Identify which cell holds the provided text, then report its [x, y] central coordinate. 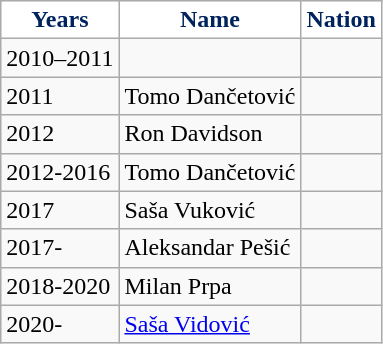
2020- [60, 324]
2011 [60, 96]
Name [210, 20]
2012-2016 [60, 172]
Saša Vuković [210, 210]
2018-2020 [60, 286]
2012 [60, 134]
2010–2011 [60, 58]
Aleksandar Pešić [210, 248]
Milan Prpa [210, 286]
Ron Davidson [210, 134]
2017 [60, 210]
Saša Vidović [210, 324]
Years [60, 20]
Nation [341, 20]
2017- [60, 248]
